Identify which cell holds the provided text, then report its (x, y) central coordinate. 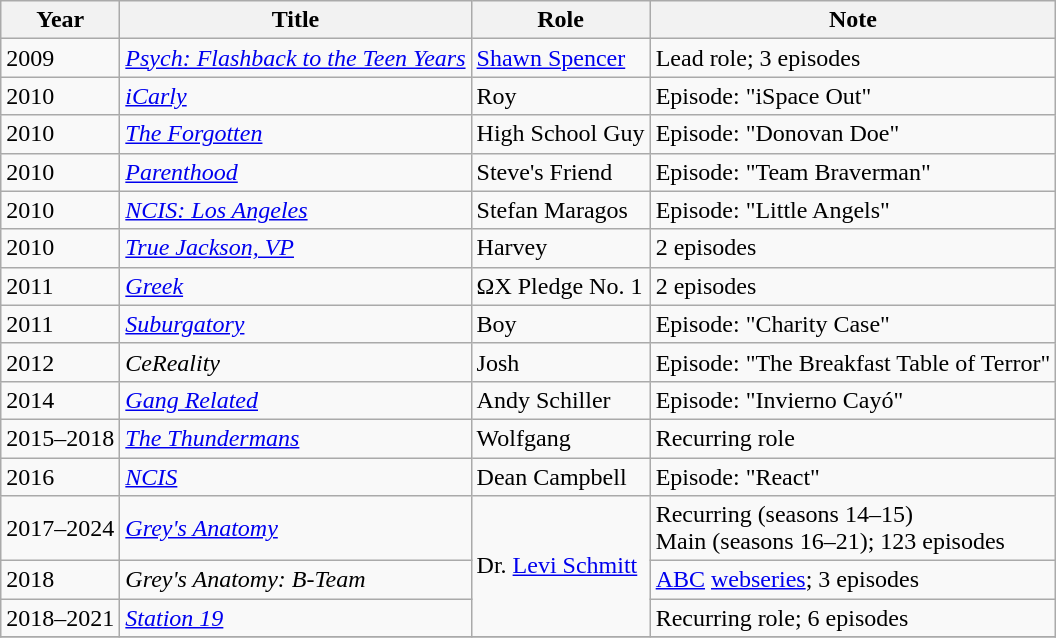
iCarly (296, 96)
Josh (560, 362)
Recurring role; 6 episodes (853, 618)
Shawn Spencer (560, 58)
Episode: "Charity Case" (853, 324)
Title (296, 20)
2015–2018 (60, 438)
2018–2021 (60, 618)
Episode: "React" (853, 477)
Episode: "The Breakfast Table of Terror" (853, 362)
Episode: "Team Braverman" (853, 172)
2012 (60, 362)
2014 (60, 400)
Year (60, 20)
Dean Campbell (560, 477)
Role (560, 20)
The Thundermans (296, 438)
Recurring role (853, 438)
Episode: "Donovan Doe" (853, 134)
Lead role; 3 episodes (853, 58)
ABC webseries; 3 episodes (853, 580)
Grey's Anatomy: B-Team (296, 580)
Suburgatory (296, 324)
Harvey (560, 248)
2018 (60, 580)
Episode: "iSpace Out" (853, 96)
Psych: Flashback to the Teen Years (296, 58)
2009 (60, 58)
Grey's Anatomy (296, 528)
Parenthood (296, 172)
ΩX Pledge No. 1 (560, 286)
Wolfgang (560, 438)
CeReality (296, 362)
Episode: "Invierno Cayó" (853, 400)
The Forgotten (296, 134)
Andy Schiller (560, 400)
Roy (560, 96)
Station 19 (296, 618)
High School Guy (560, 134)
Episode: "Little Angels" (853, 210)
Note (853, 20)
Recurring (seasons 14–15)Main (seasons 16–21); 123 episodes (853, 528)
Boy (560, 324)
NCIS (296, 477)
NCIS: Los Angeles (296, 210)
Stefan Maragos (560, 210)
Dr. Levi Schmitt (560, 566)
2016 (60, 477)
Steve's Friend (560, 172)
2017–2024 (60, 528)
True Jackson, VP (296, 248)
Gang Related (296, 400)
Greek (296, 286)
